Search for the cell housing the specified text and yield its [x, y] center coordinate. 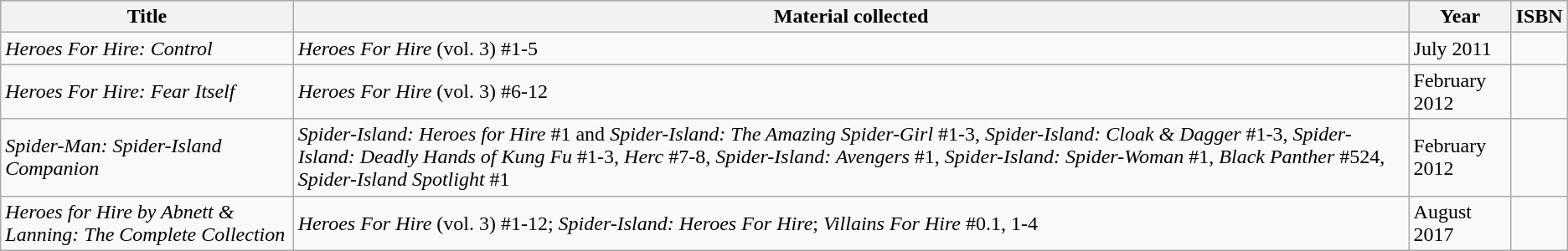
Heroes For Hire: Control [147, 49]
Heroes for Hire by Abnett & Lanning: The Complete Collection [147, 223]
August 2017 [1460, 223]
Heroes For Hire (vol. 3) #1-12; Spider-Island: Heroes For Hire; Villains For Hire #0.1, 1-4 [851, 223]
Spider-Man: Spider-Island Companion [147, 157]
Heroes For Hire: Fear Itself [147, 92]
ISBN [1540, 17]
July 2011 [1460, 49]
Title [147, 17]
Year [1460, 17]
Heroes For Hire (vol. 3) #6-12 [851, 92]
Heroes For Hire (vol. 3) #1-5 [851, 49]
Material collected [851, 17]
